Extract the [x, y] coordinate from the center of the cell holding the provided text.  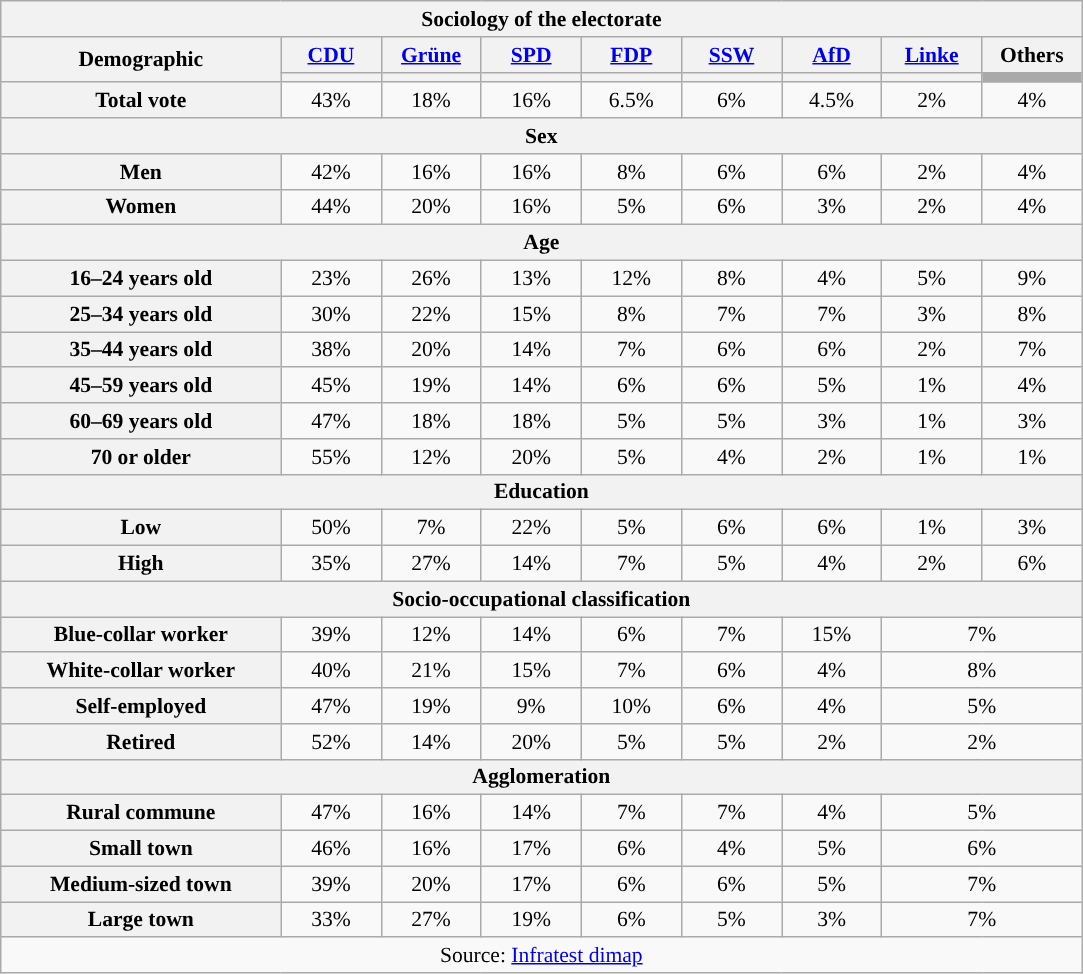
Education [542, 492]
Medium-sized town [141, 884]
FDP [631, 55]
Small town [141, 849]
Others [1032, 55]
30% [331, 314]
38% [331, 350]
Large town [141, 920]
52% [331, 742]
10% [631, 706]
AfD [832, 55]
45–59 years old [141, 386]
33% [331, 920]
White-collar worker [141, 671]
21% [431, 671]
4.5% [832, 101]
Grüne [431, 55]
45% [331, 386]
Blue-collar worker [141, 635]
35% [331, 564]
Demographic [141, 60]
16–24 years old [141, 279]
70 or older [141, 457]
Socio-occupational classification [542, 599]
23% [331, 279]
50% [331, 528]
60–69 years old [141, 421]
High [141, 564]
Rural commune [141, 813]
40% [331, 671]
Linke [932, 55]
26% [431, 279]
Source: Infratest dimap [542, 956]
Sociology of the electorate [542, 19]
6.5% [631, 101]
Sex [542, 136]
Agglomeration [542, 777]
Men [141, 172]
55% [331, 457]
CDU [331, 55]
Age [542, 243]
35–44 years old [141, 350]
SPD [531, 55]
Total vote [141, 101]
Self-employed [141, 706]
44% [331, 207]
Retired [141, 742]
46% [331, 849]
SSW [731, 55]
42% [331, 172]
Women [141, 207]
43% [331, 101]
25–34 years old [141, 314]
Low [141, 528]
13% [531, 279]
